Pinpoint the cell where the given text exists, returning its (X, Y) midpoint coordinate. 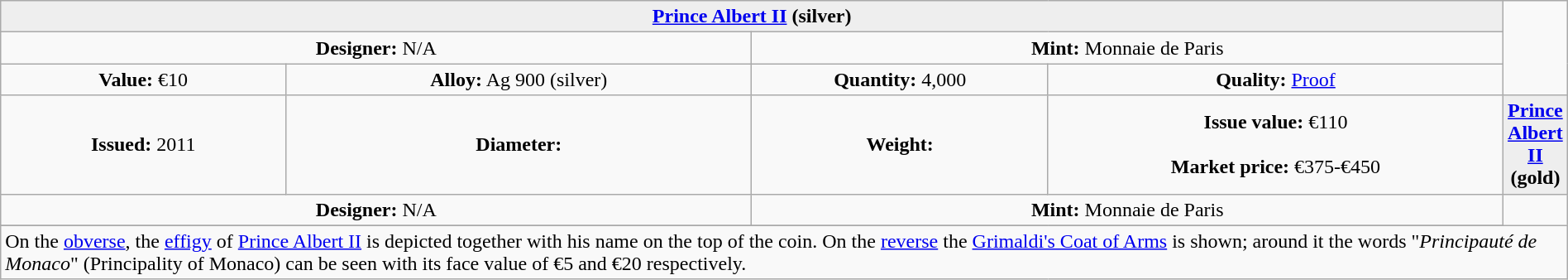
Alloy: Ag 900 (silver) (519, 80)
Quantity: 4,000 (900, 80)
Prince Albert II (gold) (1536, 144)
Value: €10 (144, 80)
Issued: 2011 (144, 144)
Diameter: (519, 144)
Issue value: €110Market price: €375-€450 (1275, 144)
Quality: Proof (1275, 80)
Weight: (900, 144)
Prince Albert II (silver) (753, 17)
